Search for the cell housing the specified text and yield its [X, Y] center coordinate. 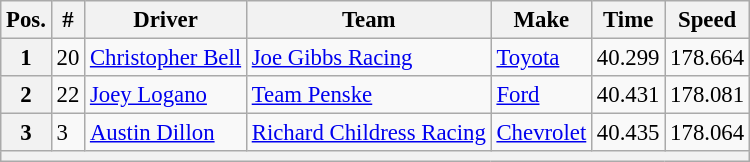
20 [68, 58]
178.664 [708, 58]
Time [628, 20]
178.064 [708, 133]
Pos. [26, 20]
Joe Gibbs Racing [368, 58]
2 [26, 95]
# [68, 20]
Joey Logano [166, 95]
Ford [541, 95]
Team [368, 20]
40.431 [628, 95]
22 [68, 95]
Driver [166, 20]
Team Penske [368, 95]
Speed [708, 20]
40.299 [628, 58]
Chevrolet [541, 133]
Make [541, 20]
Austin Dillon [166, 133]
178.081 [708, 95]
40.435 [628, 133]
Christopher Bell [166, 58]
Richard Childress Racing [368, 133]
Toyota [541, 58]
1 [26, 58]
